Detect which cell encompasses the target text, then output its [x, y] center coordinate. 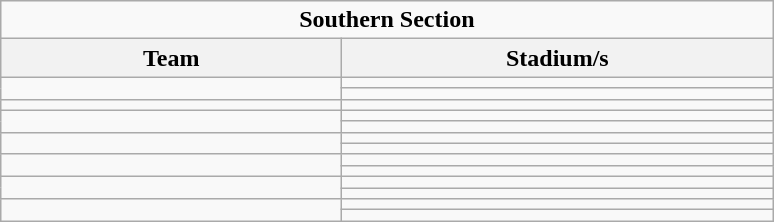
Team [172, 58]
Stadium/s [558, 58]
Southern Section [387, 20]
